Find where the given text appears and provide that cell's center as [X, Y] coordinate. 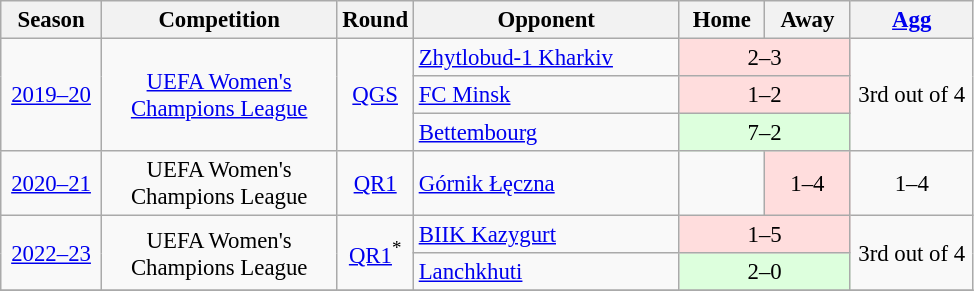
Competition [219, 20]
2022–23 [52, 254]
Round [375, 20]
2020–21 [52, 184]
Home [722, 20]
Zhytlobud-1 Kharkiv [546, 58]
1–5 [764, 235]
2–3 [764, 58]
QR1 [375, 184]
Górnik Łęczna [546, 184]
Bettembourg [546, 133]
Away [808, 20]
QGS [375, 96]
Opponent [546, 20]
QR1* [375, 254]
2019–20 [52, 96]
1–2 [764, 95]
FC Minsk [546, 95]
7–2 [764, 133]
BIIK Kazygurt [546, 235]
Season [52, 20]
Agg [912, 20]
